From the cell containing the given text, extract its center point as (x, y) coordinate. 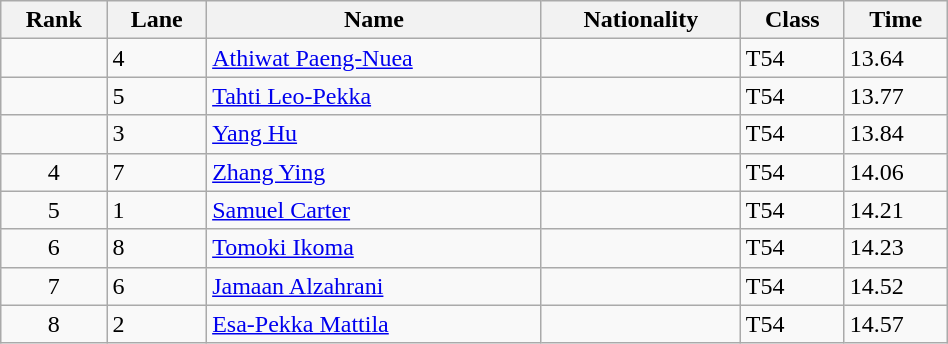
Lane (157, 20)
Samuel Carter (374, 210)
2 (157, 324)
Zhang Ying (374, 172)
14.21 (896, 210)
13.64 (896, 58)
Tomoki Ikoma (374, 248)
13.77 (896, 96)
14.23 (896, 248)
Tahti Leo-Pekka (374, 96)
Athiwat Paeng-Nuea (374, 58)
13.84 (896, 134)
14.06 (896, 172)
1 (157, 210)
Esa-Pekka Mattila (374, 324)
14.52 (896, 286)
Rank (54, 20)
Yang Hu (374, 134)
14.57 (896, 324)
Time (896, 20)
Class (792, 20)
Nationality (640, 20)
Name (374, 20)
3 (157, 134)
Jamaan Alzahrani (374, 286)
